Provide the [X, Y] coordinate of the cell's center where the given text is located.  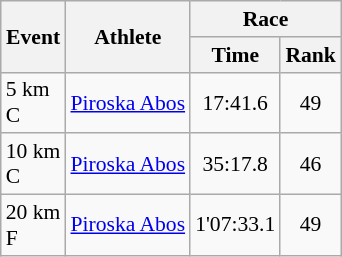
35:17.8 [235, 164]
1'07:33.1 [235, 226]
10 km C [34, 164]
Time [235, 55]
Race [266, 19]
17:41.6 [235, 102]
5 km C [34, 102]
Event [34, 36]
46 [310, 164]
Rank [310, 55]
Athlete [128, 36]
20 km F [34, 226]
